Search for the cell housing the specified text and yield its (x, y) center coordinate. 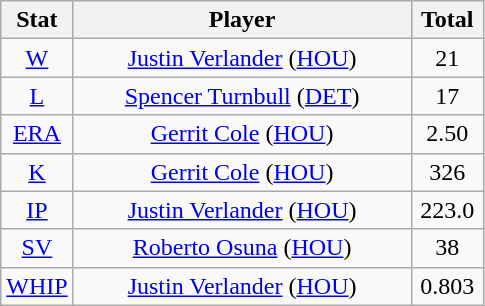
223.0 (447, 210)
Spencer Turnbull (DET) (242, 96)
SV (37, 248)
21 (447, 58)
WHIP (37, 286)
Total (447, 20)
0.803 (447, 286)
17 (447, 96)
W (37, 58)
38 (447, 248)
ERA (37, 134)
K (37, 172)
L (37, 96)
Roberto Osuna (HOU) (242, 248)
IP (37, 210)
Stat (37, 20)
2.50 (447, 134)
Player (242, 20)
326 (447, 172)
